Determine the (X, Y) coordinate at the center of the cell enclosing the given text.  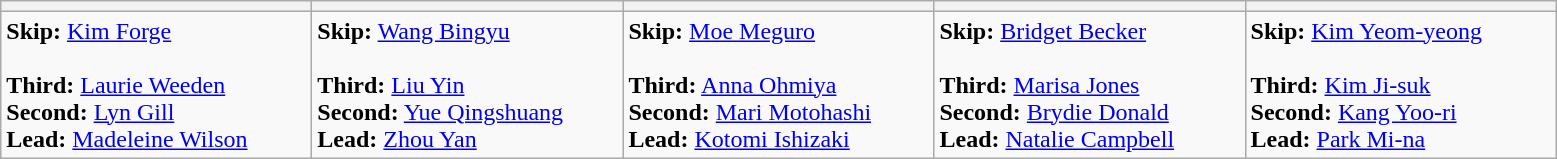
Skip: Bridget BeckerThird: Marisa Jones Second: Brydie Donald Lead: Natalie Campbell (1090, 85)
Skip: Wang BingyuThird: Liu Yin Second: Yue Qingshuang Lead: Zhou Yan (468, 85)
Skip: Kim ForgeThird: Laurie Weeden Second: Lyn Gill Lead: Madeleine Wilson (156, 85)
Skip: Kim Yeom-yeongThird: Kim Ji-suk Second: Kang Yoo-ri Lead: Park Mi-na (1400, 85)
Skip: Moe MeguroThird: Anna Ohmiya Second: Mari Motohashi Lead: Kotomi Ishizaki (778, 85)
